Find where the given text appears and provide that cell's center as [x, y] coordinate. 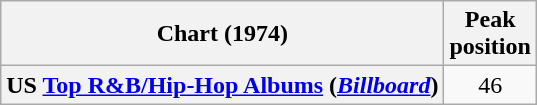
46 [490, 85]
Peakposition [490, 34]
Chart (1974) [222, 34]
US Top R&B/Hip-Hop Albums (Billboard) [222, 85]
